Pinpoint the cell where the given text exists, returning its [x, y] midpoint coordinate. 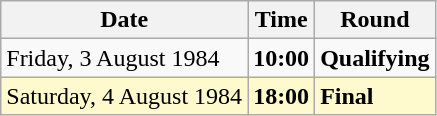
Saturday, 4 August 1984 [124, 96]
Time [282, 20]
18:00 [282, 96]
Friday, 3 August 1984 [124, 58]
10:00 [282, 58]
Round [375, 20]
Final [375, 96]
Date [124, 20]
Qualifying [375, 58]
